Search for the cell housing the specified text and yield its [x, y] center coordinate. 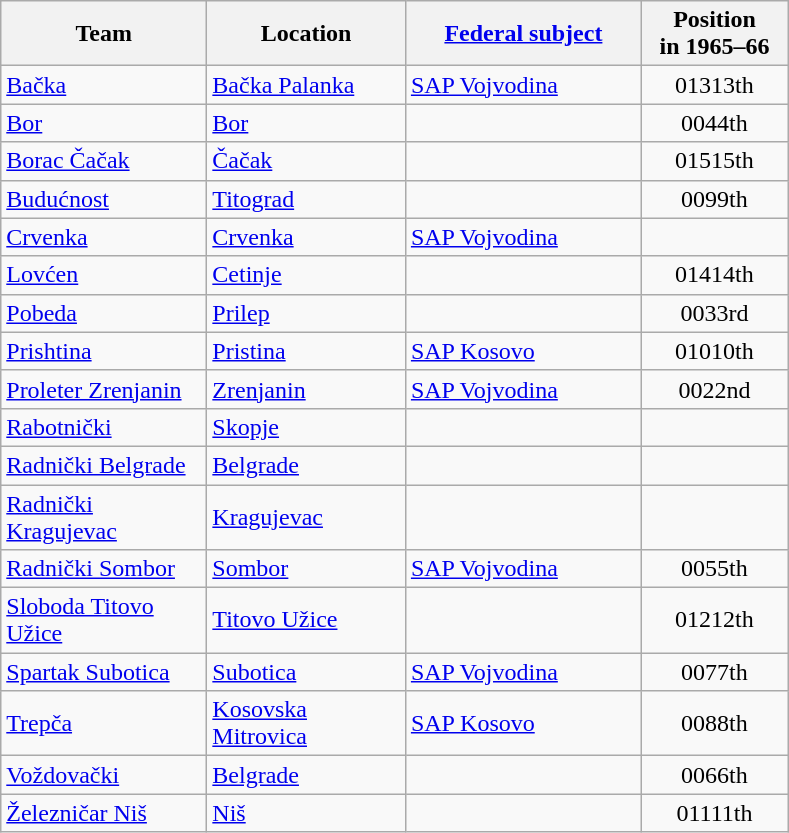
0077th [714, 672]
0066th [714, 775]
Titovo Užice [306, 620]
Titograd [306, 199]
Cetinje [306, 275]
0022nd [714, 389]
Prishtina [104, 351]
Location [306, 34]
Čačak [306, 161]
0055th [714, 569]
0088th [714, 724]
Niš [306, 813]
Zrenjanin [306, 389]
Subotica [306, 672]
Kosovska Mitrovica [306, 724]
Pobeda [104, 313]
Team [104, 34]
0099th [714, 199]
Kragujevac [306, 516]
0044th [714, 123]
01111th [714, 813]
Sloboda Titovo Užice [104, 620]
Bačka [104, 85]
Voždovački [104, 775]
Borac Čačak [104, 161]
Železničar Niš [104, 813]
Proleter Zrenjanin [104, 389]
Rabotnički [104, 427]
Pristina [306, 351]
Bačka Palanka [306, 85]
Radnički Sombor [104, 569]
01515th [714, 161]
01212th [714, 620]
Radnički Kragujevac [104, 516]
01414th [714, 275]
0033rd [714, 313]
Budućnost [104, 199]
01010th [714, 351]
Sombor [306, 569]
Skopje [306, 427]
Trepča [104, 724]
Prilep [306, 313]
Spartak Subotica [104, 672]
Radnički Belgrade [104, 465]
Lovćen [104, 275]
01313th [714, 85]
Federal subject [523, 34]
Positionin 1965–66 [714, 34]
